Capture the cell that displays the provided text and extract its (x, y) central coordinate. 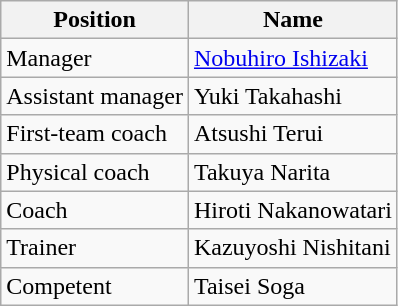
Position (95, 20)
First-team coach (95, 134)
Physical coach (95, 172)
Nobuhiro Ishizaki (292, 58)
Name (292, 20)
Assistant manager (95, 96)
Kazuyoshi Nishitani (292, 248)
Atsushi Terui (292, 134)
Hiroti Nakanowatari (292, 210)
Takuya Narita (292, 172)
Competent (95, 286)
Manager (95, 58)
Taisei Soga (292, 286)
Coach (95, 210)
Trainer (95, 248)
Yuki Takahashi (292, 96)
